Find where the given text appears and provide that cell's center as [X, Y] coordinate. 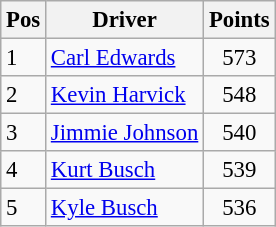
Pos [24, 20]
539 [240, 170]
Kyle Busch [125, 208]
4 [24, 170]
Kevin Harvick [125, 95]
2 [24, 95]
5 [24, 208]
3 [24, 133]
540 [240, 133]
1 [24, 58]
Driver [125, 20]
Carl Edwards [125, 58]
Jimmie Johnson [125, 133]
536 [240, 208]
Kurt Busch [125, 170]
548 [240, 95]
Points [240, 20]
573 [240, 58]
